Locate the cell with the specified text and output its (X, Y) center coordinate. 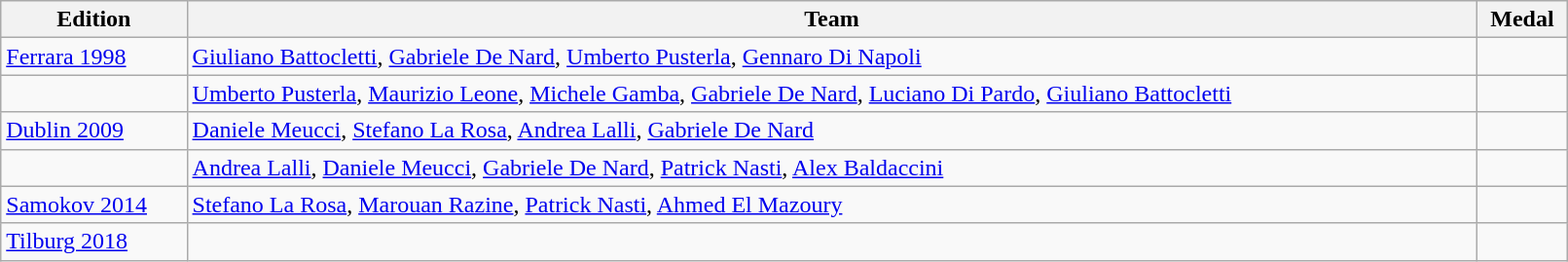
Giuliano Battocletti, Gabriele De Nard, Umberto Pusterla, Gennaro Di Napoli (831, 56)
Edition (93, 19)
Andrea Lalli, Daniele Meucci, Gabriele De Nard, Patrick Nasti, Alex Baldaccini (831, 168)
Medal (1522, 19)
Umberto Pusterla, Maurizio Leone, Michele Gamba, Gabriele De Nard, Luciano Di Pardo, Giuliano Battocletti (831, 94)
Ferrara 1998 (93, 56)
Tilburg 2018 (93, 242)
Team (831, 19)
Stefano La Rosa, Marouan Razine, Patrick Nasti, Ahmed El Mazoury (831, 205)
Dublin 2009 (93, 131)
Daniele Meucci, Stefano La Rosa, Andrea Lalli, Gabriele De Nard (831, 131)
Samokov 2014 (93, 205)
